Determine the [X, Y] coordinate at the center of the cell enclosing the given text.  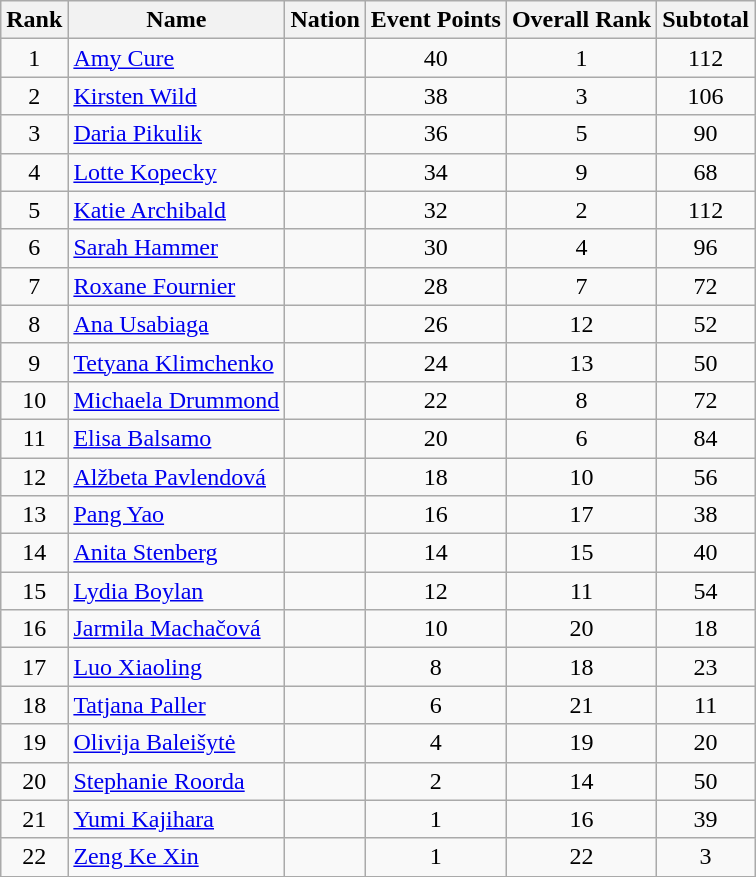
Olivija Baleišytė [176, 743]
Rank [34, 20]
Yumi Kajihara [176, 819]
36 [436, 134]
Michaela Drummond [176, 400]
84 [706, 438]
Daria Pikulik [176, 134]
34 [436, 172]
68 [706, 172]
Elisa Balsamo [176, 438]
24 [436, 362]
28 [436, 286]
Event Points [436, 20]
Lydia Boylan [176, 591]
Roxane Fournier [176, 286]
Overall Rank [581, 20]
Stephanie Roorda [176, 781]
Pang Yao [176, 515]
Lotte Kopecky [176, 172]
Zeng Ke Xin [176, 857]
39 [706, 819]
Sarah Hammer [176, 248]
Nation [325, 20]
90 [706, 134]
Katie Archibald [176, 210]
Kirsten Wild [176, 96]
54 [706, 591]
23 [706, 667]
30 [436, 248]
Jarmila Machačová [176, 629]
Ana Usabiaga [176, 324]
Alžbeta Pavlendová [176, 477]
Tatjana Paller [176, 705]
106 [706, 96]
Tetyana Klimchenko [176, 362]
Luo Xiaoling [176, 667]
Name [176, 20]
Amy Cure [176, 58]
52 [706, 324]
32 [436, 210]
56 [706, 477]
96 [706, 248]
Subtotal [706, 20]
Anita Stenberg [176, 553]
26 [436, 324]
